Search for the cell housing the specified text and yield its [X, Y] center coordinate. 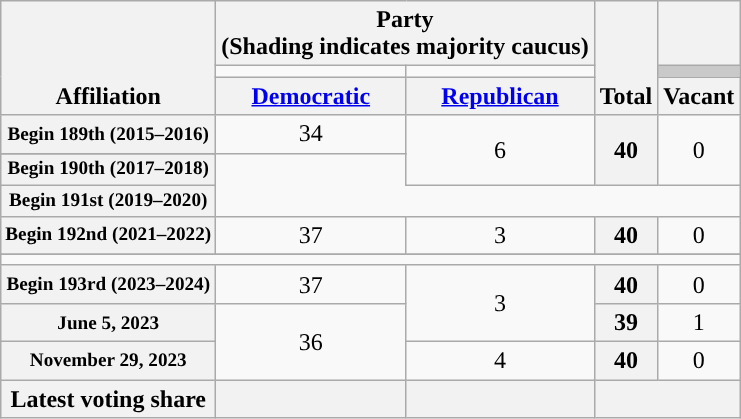
Party (Shading indicates majority caucus) [405, 34]
June 5, 2023 [108, 322]
November 29, 2023 [108, 361]
Latest voting share [108, 399]
Begin 192nd (2021–2022) [108, 235]
39 [626, 322]
Democratic [311, 96]
1 [699, 322]
Begin 193rd (2023–2024) [108, 284]
34 [311, 134]
4 [500, 361]
6 [500, 150]
Total [626, 58]
Begin 190th (2017–2018) [108, 169]
Begin 191st (2019–2020) [108, 201]
Republican [500, 96]
36 [311, 341]
Vacant [699, 96]
Affiliation [108, 58]
Begin 189th (2015–2016) [108, 134]
